Find where the given text appears and provide that cell's center as [x, y] coordinate. 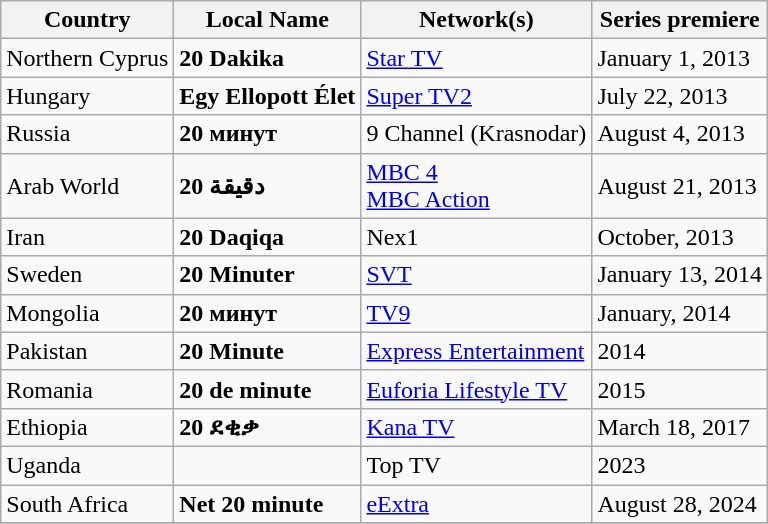
Pakistan [88, 351]
Network(s) [476, 20]
20 دقيقة [268, 186]
Express Entertainment [476, 351]
SVT [476, 275]
Uganda [88, 465]
Russia [88, 134]
Kana TV [476, 427]
August 4, 2013 [680, 134]
Nex1 [476, 237]
January, 2014 [680, 313]
MBC 4MBC Action [476, 186]
Ethiopia [88, 427]
Romania [88, 389]
August 21, 2013 [680, 186]
2015 [680, 389]
9 Channel (Krasnodar) [476, 134]
Iran [88, 237]
20 Minuter [268, 275]
20 Dakika [268, 58]
Country [88, 20]
January 13, 2014 [680, 275]
Hungary [88, 96]
October, 2013 [680, 237]
March 18, 2017 [680, 427]
2023 [680, 465]
20 ደቂቃ [268, 427]
Local Name [268, 20]
20 Minute [268, 351]
Net 20 minute [268, 503]
20 Daqiqa [268, 237]
Euforia Lifestyle TV [476, 389]
Arab World [88, 186]
eExtra [476, 503]
TV9 [476, 313]
Northern Cyprus [88, 58]
Mongolia [88, 313]
Sweden [88, 275]
Top TV [476, 465]
Star TV [476, 58]
South Africa [88, 503]
Series premiere [680, 20]
January 1, 2013 [680, 58]
2014 [680, 351]
20 de minute [268, 389]
Super TV2 [476, 96]
August 28, 2024 [680, 503]
Egy Ellopott Élet [268, 96]
July 22, 2013 [680, 96]
